Scan for the cell matching the given text and deliver its [X, Y] coordinate at center. 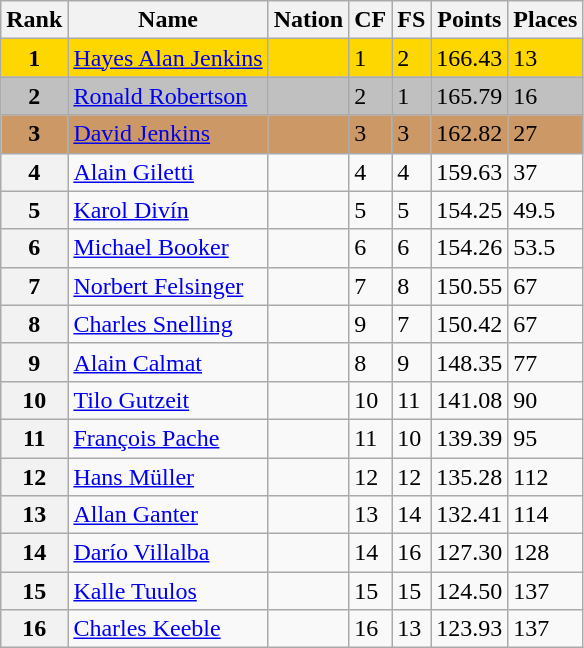
166.43 [470, 58]
Places [546, 20]
53.5 [546, 248]
Michael Booker [168, 248]
112 [546, 477]
Alain Giletti [168, 172]
Tilo Gutzeit [168, 400]
François Pache [168, 438]
CF [370, 20]
49.5 [546, 210]
Darío Villalba [168, 553]
Points [470, 20]
Norbert Felsinger [168, 286]
Allan Ganter [168, 515]
David Jenkins [168, 134]
Charles Snelling [168, 324]
127.30 [470, 553]
148.35 [470, 362]
95 [546, 438]
Charles Keeble [168, 629]
Kalle Tuulos [168, 591]
Karol Divín [168, 210]
77 [546, 362]
162.82 [470, 134]
150.55 [470, 286]
Name [168, 20]
123.93 [470, 629]
Alain Calmat [168, 362]
128 [546, 553]
154.26 [470, 248]
159.63 [470, 172]
Ronald Robertson [168, 96]
Nation [308, 20]
139.39 [470, 438]
124.50 [470, 591]
165.79 [470, 96]
37 [546, 172]
135.28 [470, 477]
27 [546, 134]
Hayes Alan Jenkins [168, 58]
150.42 [470, 324]
132.41 [470, 515]
154.25 [470, 210]
114 [546, 515]
141.08 [470, 400]
Hans Müller [168, 477]
90 [546, 400]
Rank [34, 20]
FS [412, 20]
